Capture the cell that displays the provided text and extract its (x, y) central coordinate. 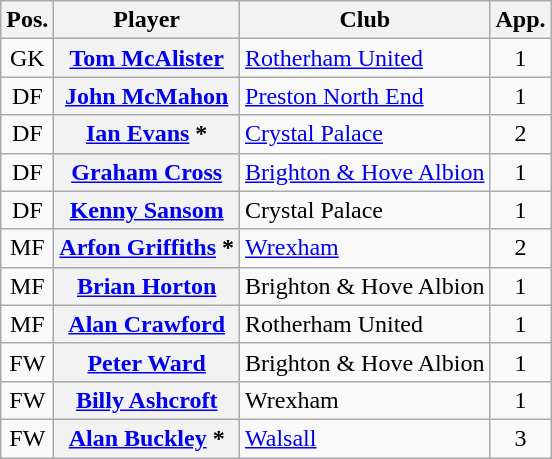
Alan Buckley * (147, 438)
John McMahon (147, 96)
Walsall (365, 438)
Alan Crawford (147, 324)
Tom McAlister (147, 58)
Billy Ashcroft (147, 400)
Kenny Sansom (147, 210)
3 (520, 438)
GK (28, 58)
Peter Ward (147, 362)
Pos. (28, 20)
Ian Evans * (147, 134)
Club (365, 20)
Graham Cross (147, 172)
Brian Horton (147, 286)
Player (147, 20)
Arfon Griffiths * (147, 248)
Preston North End (365, 96)
App. (520, 20)
